Search for the cell housing the specified text and yield its [x, y] center coordinate. 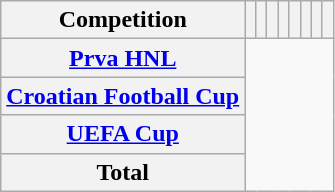
UEFA Cup [123, 134]
Competition [123, 20]
Croatian Football Cup [123, 96]
Prva HNL [123, 58]
Total [123, 172]
